Search for the cell housing the specified text and yield its [X, Y] center coordinate. 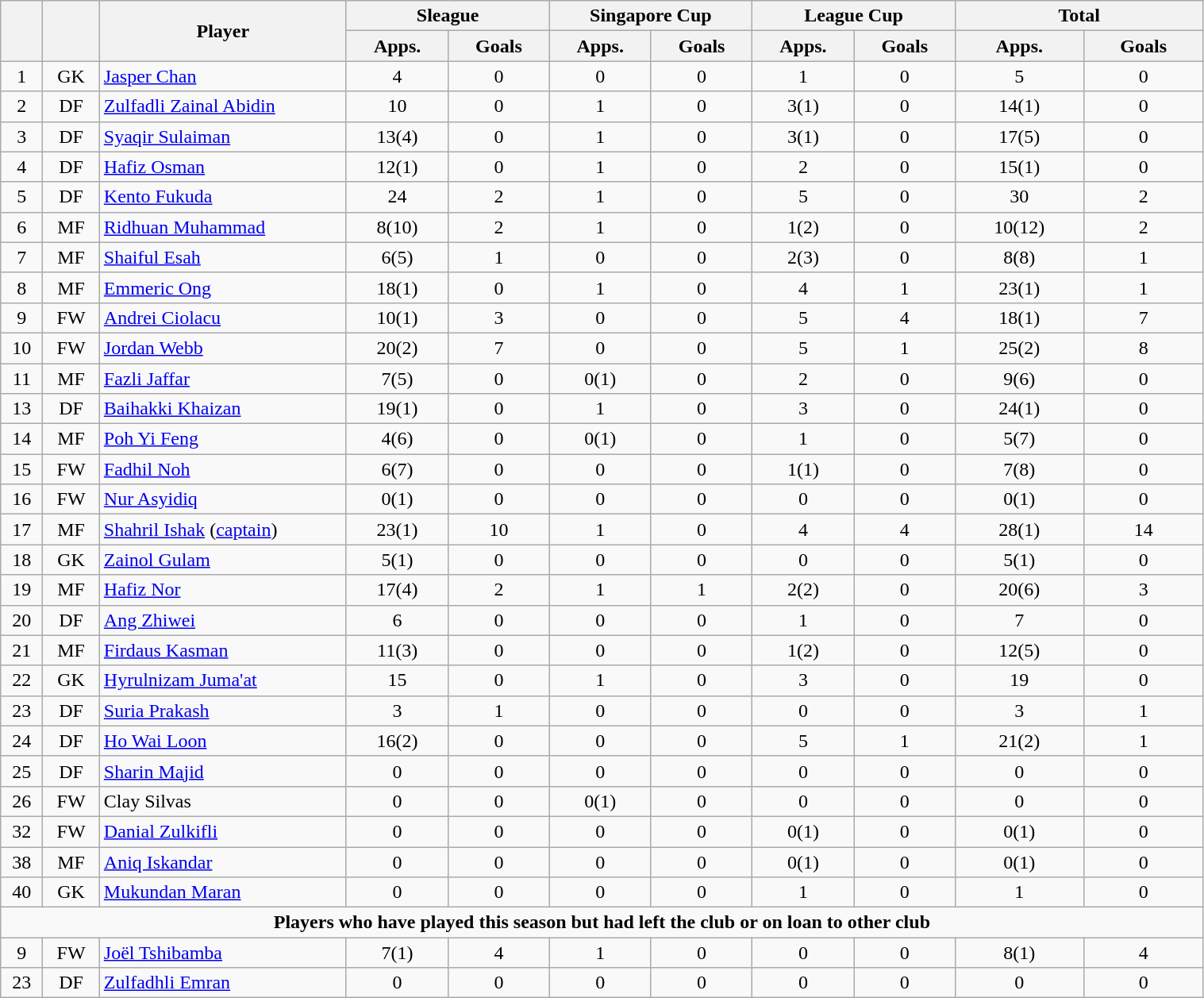
Syaqir Sulaiman [222, 137]
22 [22, 680]
15(1) [1019, 167]
Mukundan Maran [222, 892]
8(1) [1019, 953]
Poh Yi Feng [222, 439]
2(3) [803, 257]
19(1) [397, 409]
6(7) [397, 469]
4(6) [397, 439]
13(4) [397, 137]
Zulfadli Zainal Abidin [222, 106]
24(1) [1019, 409]
21(2) [1019, 741]
Zainol Gulam [222, 560]
18 [22, 560]
Hyrulnizam Juma'at [222, 680]
Hafiz Nor [222, 590]
40 [22, 892]
21 [22, 650]
20(2) [397, 348]
Fazli Jaffar [222, 379]
Andrei Ciolacu [222, 318]
Sharin Majid [222, 771]
Ang Zhiwei [222, 620]
Hafiz Osman [222, 167]
16 [22, 499]
20(6) [1019, 590]
17 [22, 530]
7(8) [1019, 469]
12(1) [397, 167]
Clay Silvas [222, 801]
Shaiful Esah [222, 257]
1(1) [803, 469]
11(3) [397, 650]
25 [22, 771]
Zulfadhli Emran [222, 983]
Kento Fukuda [222, 197]
10(12) [1019, 227]
Sleague [448, 16]
14(1) [1019, 106]
Ho Wai Loon [222, 741]
16(2) [397, 741]
Nur Asyidiq [222, 499]
Fadhil Noh [222, 469]
Jasper Chan [222, 76]
Emmeric Ong [222, 287]
17(5) [1019, 137]
10(1) [397, 318]
6(5) [397, 257]
Players who have played this season but had left the club or on loan to other club [602, 923]
17(4) [397, 590]
8(10) [397, 227]
32 [22, 831]
Singapore Cup [651, 16]
7(5) [397, 379]
7(1) [397, 953]
9(6) [1019, 379]
38 [22, 861]
Jordan Webb [222, 348]
Baihakki Khaizan [222, 409]
30 [1019, 197]
13 [22, 409]
Danial Zulkifli [222, 831]
Firdaus Kasman [222, 650]
League Cup [854, 16]
25(2) [1019, 348]
12(5) [1019, 650]
8(8) [1019, 257]
20 [22, 620]
Ridhuan Muhammad [222, 227]
Suria Prakash [222, 711]
Shahril Ishak (captain) [222, 530]
Joël Tshibamba [222, 953]
Aniq Iskandar [222, 861]
Player [222, 31]
2(2) [803, 590]
Total [1079, 16]
5(7) [1019, 439]
11 [22, 379]
26 [22, 801]
28(1) [1019, 530]
